From the cell containing the given text, extract its center point as (x, y) coordinate. 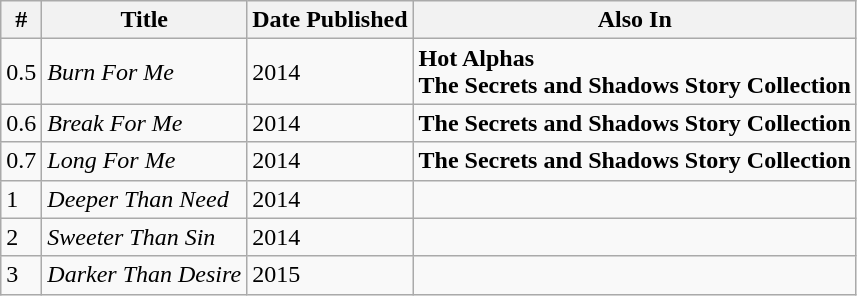
Deeper Than Need (144, 199)
Long For Me (144, 161)
Darker Than Desire (144, 275)
2015 (330, 275)
2 (22, 237)
Break For Me (144, 123)
3 (22, 275)
0.5 (22, 72)
1 (22, 199)
# (22, 20)
0.6 (22, 123)
0.7 (22, 161)
Burn For Me (144, 72)
Also In (634, 20)
Hot AlphasThe Secrets and Shadows Story Collection (634, 72)
Sweeter Than Sin (144, 237)
Title (144, 20)
Date Published (330, 20)
